Identify which cell holds the provided text, then report its [X, Y] central coordinate. 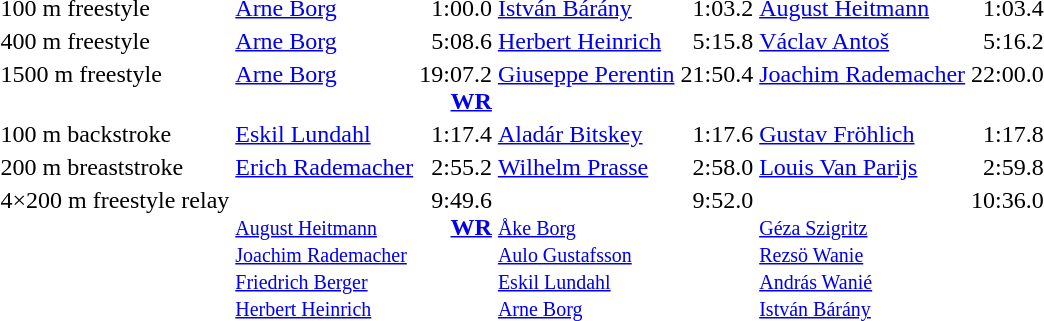
Erich Rademacher [324, 167]
Herbert Heinrich [586, 41]
Louis Van Parijs [862, 167]
Václav Antoš [862, 41]
Eskil Lundahl [324, 134]
Aladár Bitskey [586, 134]
5:15.8 [717, 41]
Gustav Fröhlich [862, 134]
1:17.6 [717, 134]
19:07.2WR [456, 88]
2:55.2 [456, 167]
Giuseppe Perentin [586, 88]
Joachim Rademacher [862, 88]
21:50.4 [717, 88]
5:08.6 [456, 41]
1:17.4 [456, 134]
2:58.0 [717, 167]
Wilhelm Prasse [586, 167]
